Search for the cell housing the specified text and yield its (X, Y) center coordinate. 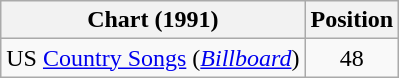
US Country Songs (Billboard) (153, 58)
Position (352, 20)
48 (352, 58)
Chart (1991) (153, 20)
